Return the (X, Y) coordinate for the center point of the cell that contains the specified text.  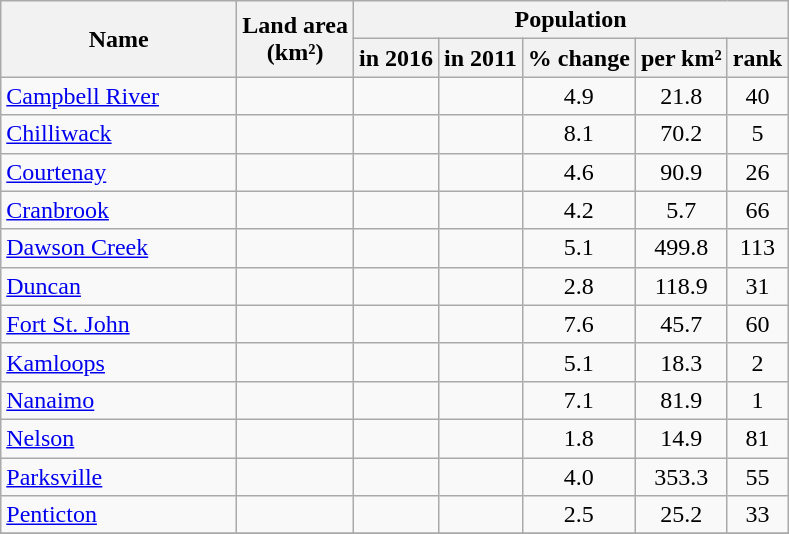
2.8 (578, 286)
118.9 (681, 286)
353.3 (681, 477)
Nanaimo (119, 400)
rank (757, 58)
Population (570, 20)
25.2 (681, 515)
8.1 (578, 134)
4.2 (578, 210)
70.2 (681, 134)
Name (119, 39)
per km² (681, 58)
81.9 (681, 400)
Dawson Creek (119, 248)
2.5 (578, 515)
in 2011 (481, 58)
7.1 (578, 400)
Chilliwack (119, 134)
18.3 (681, 362)
2 (757, 362)
45.7 (681, 324)
Parksville (119, 477)
26 (757, 172)
60 (757, 324)
14.9 (681, 438)
4.9 (578, 96)
55 (757, 477)
Fort St. John (119, 324)
113 (757, 248)
4.0 (578, 477)
Kamloops (119, 362)
1.8 (578, 438)
in 2016 (396, 58)
499.8 (681, 248)
7.6 (578, 324)
Cranbrook (119, 210)
4.6 (578, 172)
90.9 (681, 172)
40 (757, 96)
Campbell River (119, 96)
% change (578, 58)
5 (757, 134)
Penticton (119, 515)
5.7 (681, 210)
81 (757, 438)
Nelson (119, 438)
31 (757, 286)
1 (757, 400)
33 (757, 515)
Duncan (119, 286)
Land area(km²) (296, 39)
21.8 (681, 96)
66 (757, 210)
Courtenay (119, 172)
